Extract the (X, Y) coordinate from the center of the cell holding the provided text.  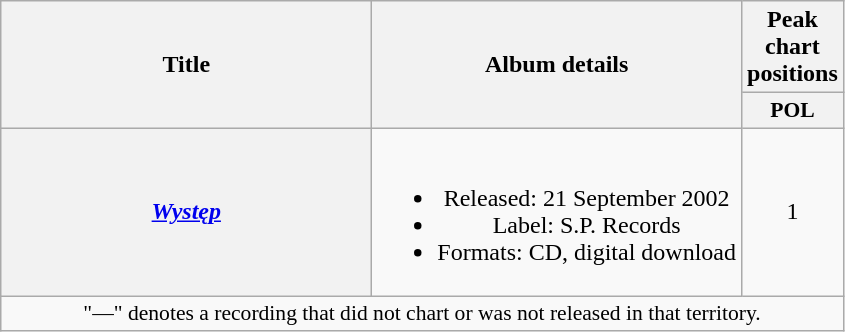
POL (793, 111)
Album details (557, 65)
Released: 21 September 2002Label: S.P. RecordsFormats: CD, digital download (557, 212)
Występ (186, 212)
"—" denotes a recording that did not chart or was not released in that territory. (422, 314)
Title (186, 65)
Peak chart positions (793, 47)
1 (793, 212)
